Find where the given text appears and provide that cell's center as [X, Y] coordinate. 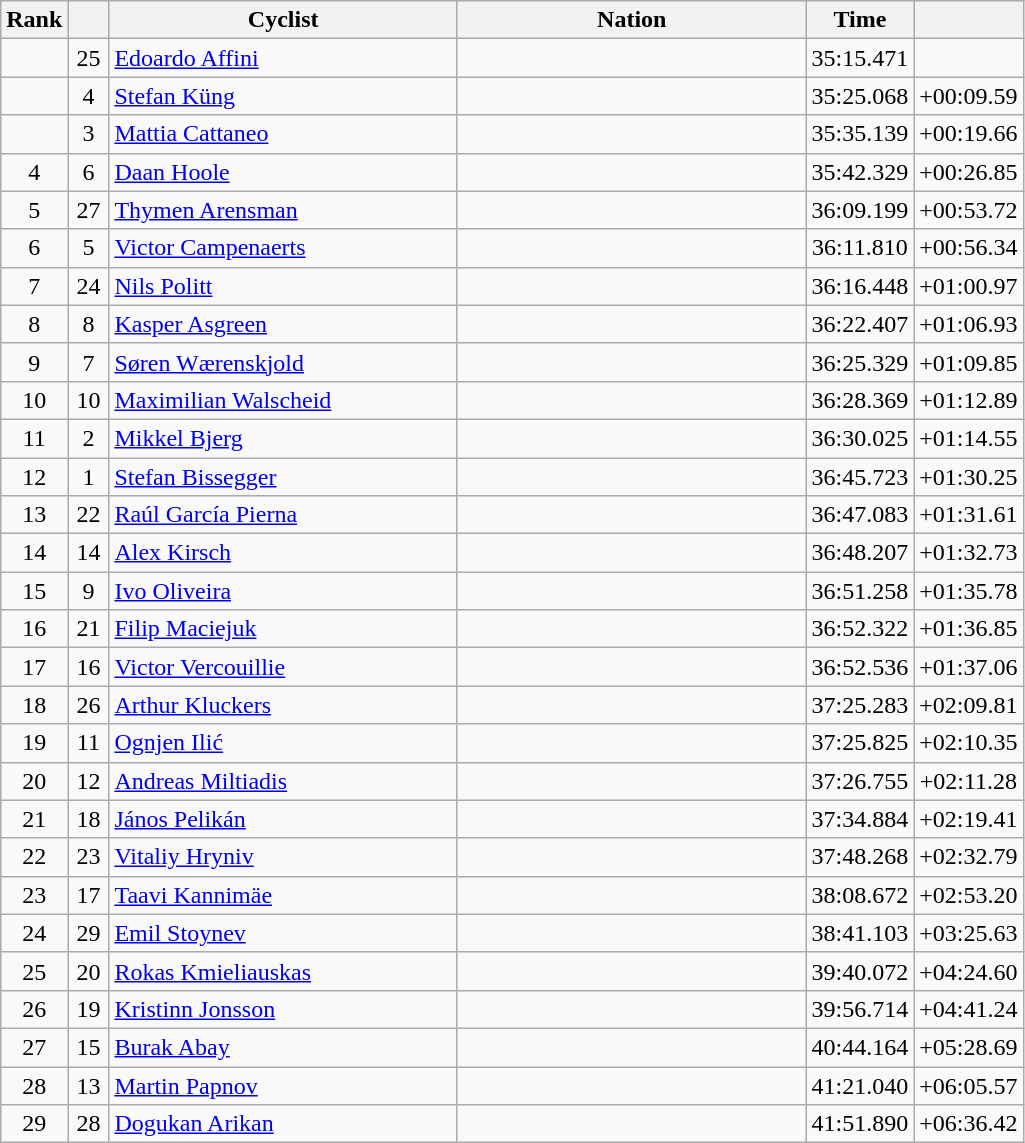
39:56.714 [860, 1009]
+01:31.61 [968, 515]
36:28.369 [860, 400]
+00:09.59 [968, 96]
36:16.448 [860, 286]
36:11.810 [860, 248]
37:25.825 [860, 743]
Andreas Miltiadis [284, 781]
+01:30.25 [968, 477]
Thymen Arensman [284, 210]
Filip Maciejuk [284, 629]
+01:09.85 [968, 362]
+02:19.41 [968, 819]
Mattia Cattaneo [284, 134]
Ognjen Ilić [284, 743]
+02:32.79 [968, 857]
+01:12.89 [968, 400]
Raúl García Pierna [284, 515]
37:26.755 [860, 781]
38:41.103 [860, 933]
+01:35.78 [968, 591]
Maximilian Walscheid [284, 400]
Kristinn Jonsson [284, 1009]
36:51.258 [860, 591]
Arthur Kluckers [284, 705]
Dogukan Arikan [284, 1124]
+06:36.42 [968, 1124]
+03:25.63 [968, 933]
+00:53.72 [968, 210]
+04:24.60 [968, 971]
36:09.199 [860, 210]
+02:11.28 [968, 781]
1 [88, 477]
40:44.164 [860, 1047]
36:30.025 [860, 438]
Ivo Oliveira [284, 591]
37:48.268 [860, 857]
János Pelikán [284, 819]
Emil Stoynev [284, 933]
+05:28.69 [968, 1047]
+00:19.66 [968, 134]
Daan Hoole [284, 172]
Kasper Asgreen [284, 324]
Rokas Kmieliauskas [284, 971]
Burak Abay [284, 1047]
Søren Wærenskjold [284, 362]
+01:00.97 [968, 286]
+06:05.57 [968, 1085]
Time [860, 20]
+04:41.24 [968, 1009]
37:25.283 [860, 705]
39:40.072 [860, 971]
Nils Politt [284, 286]
Victor Vercouillie [284, 667]
+01:32.73 [968, 553]
+02:53.20 [968, 895]
Victor Campenaerts [284, 248]
2 [88, 438]
36:45.723 [860, 477]
Rank [34, 20]
Martin Papnov [284, 1085]
36:25.329 [860, 362]
35:25.068 [860, 96]
41:51.890 [860, 1124]
Nation [632, 20]
Stefan Küng [284, 96]
+01:37.06 [968, 667]
Cyclist [284, 20]
+01:14.55 [968, 438]
36:48.207 [860, 553]
36:52.536 [860, 667]
37:34.884 [860, 819]
Mikkel Bjerg [284, 438]
38:08.672 [860, 895]
Alex Kirsch [284, 553]
+00:26.85 [968, 172]
+00:56.34 [968, 248]
+01:36.85 [968, 629]
35:42.329 [860, 172]
35:35.139 [860, 134]
Taavi Kannimäe [284, 895]
Edoardo Affini [284, 58]
36:22.407 [860, 324]
Vitaliy Hryniv [284, 857]
36:47.083 [860, 515]
+02:10.35 [968, 743]
36:52.322 [860, 629]
41:21.040 [860, 1085]
Stefan Bissegger [284, 477]
+01:06.93 [968, 324]
3 [88, 134]
35:15.471 [860, 58]
+02:09.81 [968, 705]
